Extract the (X, Y) coordinate from the center of the cell holding the provided text.  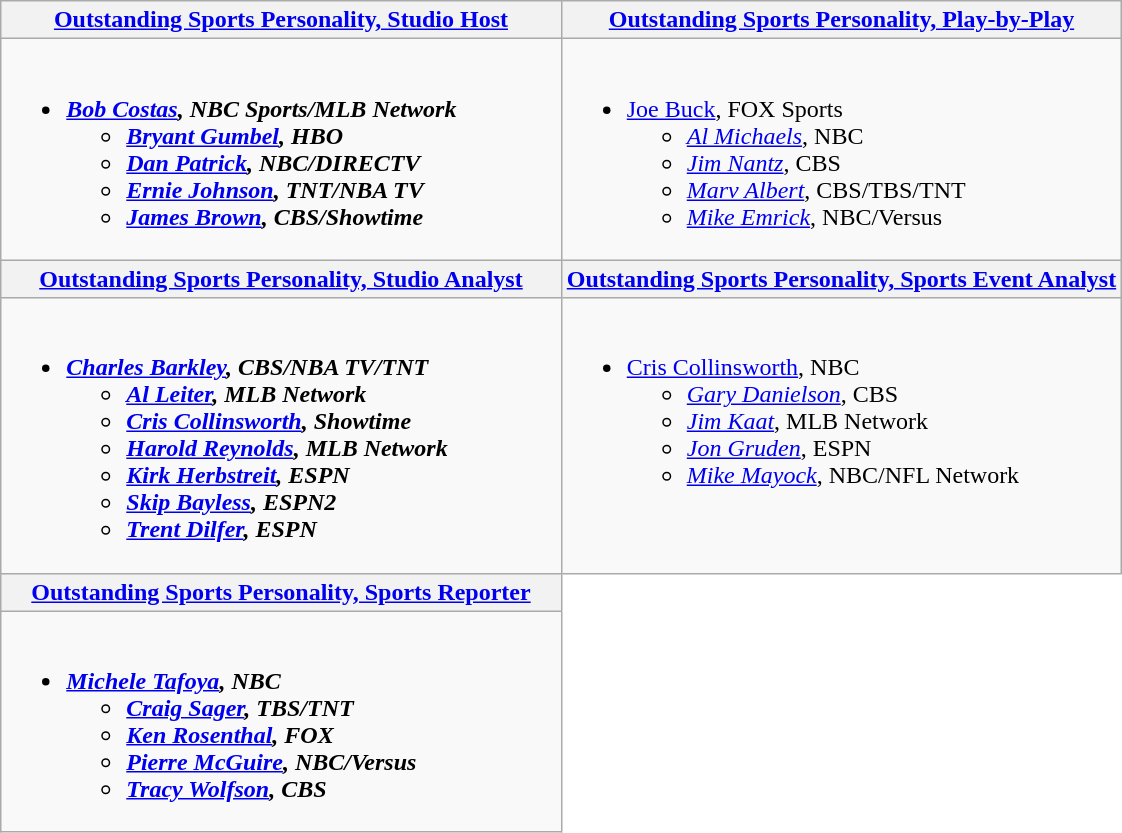
Outstanding Sports Personality, Studio Host (281, 20)
Cris Collinsworth, NBCGary Danielson, CBSJim Kaat, MLB NetworkJon Gruden, ESPNMike Mayock, NBC/NFL Network (841, 436)
Outstanding Sports Personality, Sports Event Analyst (841, 279)
Outstanding Sports Personality, Sports Reporter (281, 592)
Joe Buck, FOX SportsAl Michaels, NBCJim Nantz, CBSMarv Albert, CBS/TBS/TNTMike Emrick, NBC/Versus (841, 150)
Bob Costas, NBC Sports/MLB NetworkBryant Gumbel, HBODan Patrick, NBC/DIRECTVErnie Johnson, TNT/NBA TVJames Brown, CBS/Showtime (281, 150)
Outstanding Sports Personality, Play-by-Play (841, 20)
Outstanding Sports Personality, Studio Analyst (281, 279)
Michele Tafoya, NBCCraig Sager, TBS/TNTKen Rosenthal, FOXPierre McGuire, NBC/VersusTracy Wolfson, CBS (281, 722)
